For the text-containing cell, return its midpoint in (x, y) coordinate format. 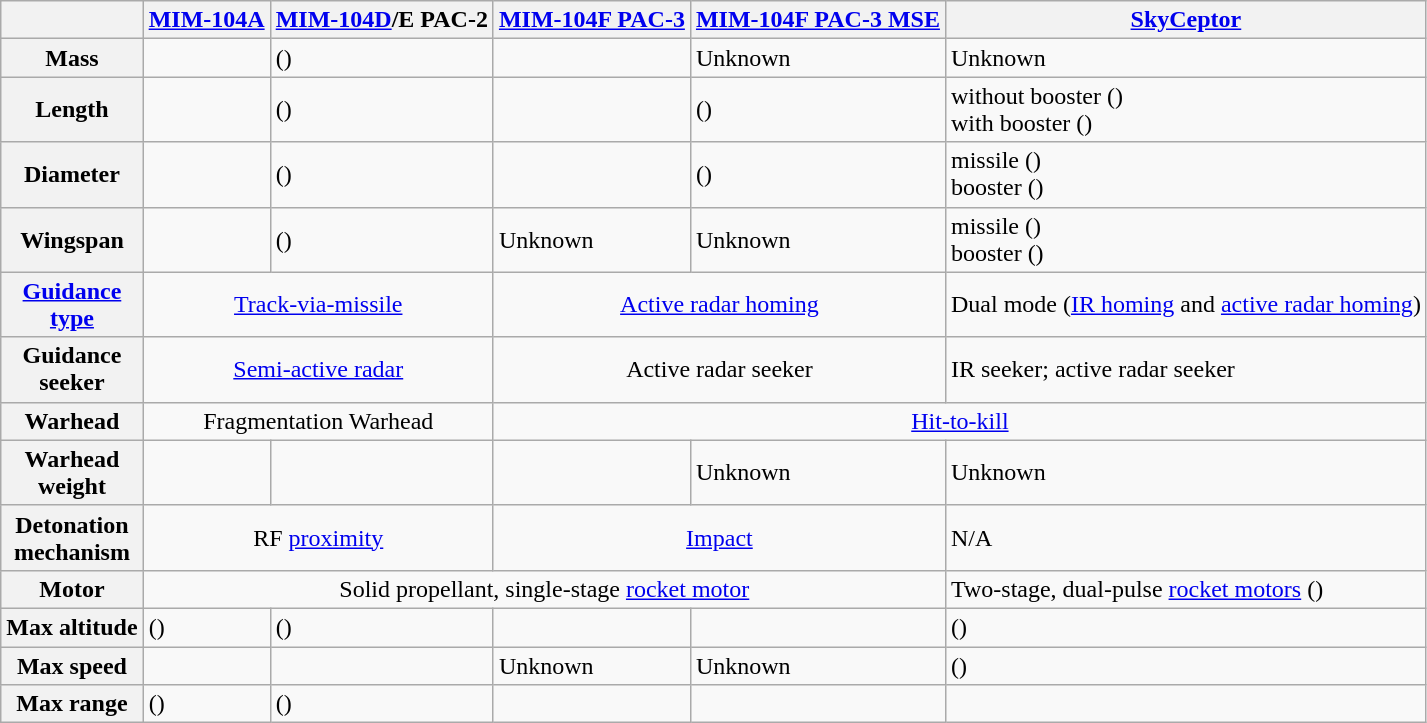
Active radar homing (719, 304)
Motor (72, 589)
MIM-104F PAC-3 MSE (818, 20)
Impact (719, 538)
Warhead (72, 421)
Max speed (72, 665)
MIM-104A (206, 20)
Wingspan (72, 240)
MIM-104D/E PAC-2 (382, 20)
Guidancetype (72, 304)
Detonationmechanism (72, 538)
Hit-to-kill (960, 421)
Guidanceseeker (72, 370)
Two-stage, dual-pulse rocket motors () (1186, 589)
Max altitude (72, 627)
Track-via-missile (318, 304)
N/A (1186, 538)
SkyCeptor (1186, 20)
IR seeker; active radar seeker (1186, 370)
Mass (72, 58)
Max range (72, 704)
Fragmentation Warhead (318, 421)
RF proximity (318, 538)
Semi-active radar (318, 370)
Dual mode (IR homing and active radar homing) (1186, 304)
Solid propellant, single-stage rocket motor (544, 589)
without booster () with booster () (1186, 110)
MIM-104F PAC-3 (592, 20)
Warheadweight (72, 472)
Length (72, 110)
Diameter (72, 174)
Active radar seeker (719, 370)
